Pinpoint the cell where the given text exists, returning its [x, y] midpoint coordinate. 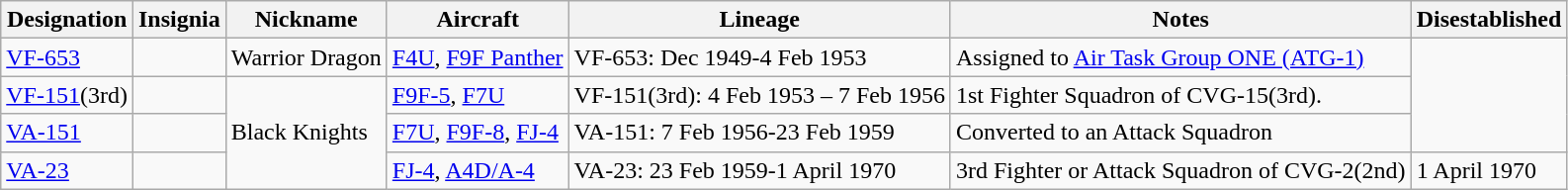
F9F-5, F7U [478, 95]
VA-23: 23 Feb 1959-1 April 1970 [759, 170]
1 April 1970 [1489, 170]
3rd Fighter or Attack Squadron of CVG-2(2nd) [1180, 170]
Notes [1180, 20]
VA-23 [67, 170]
Converted to an Attack Squadron [1180, 133]
VA-151 [67, 133]
Warrior Dragon [306, 57]
VF-151(3rd): 4 Feb 1953 – 7 Feb 1956 [759, 95]
Lineage [759, 20]
VF-151(3rd) [67, 95]
Black Knights [306, 133]
FJ-4, A4D/A-4 [478, 170]
Designation [67, 20]
Assigned to Air Task Group ONE (ATG-1) [1180, 57]
Nickname [306, 20]
Disestablished [1489, 20]
F4U, F9F Panther [478, 57]
VF-653 [67, 57]
Aircraft [478, 20]
VF-653: Dec 1949-4 Feb 1953 [759, 57]
1st Fighter Squadron of CVG-15(3rd). [1180, 95]
F7U, F9F-8, FJ-4 [478, 133]
Insignia [179, 20]
VA-151: 7 Feb 1956-23 Feb 1959 [759, 133]
